From the cell containing the given text, extract its center point as (X, Y) coordinate. 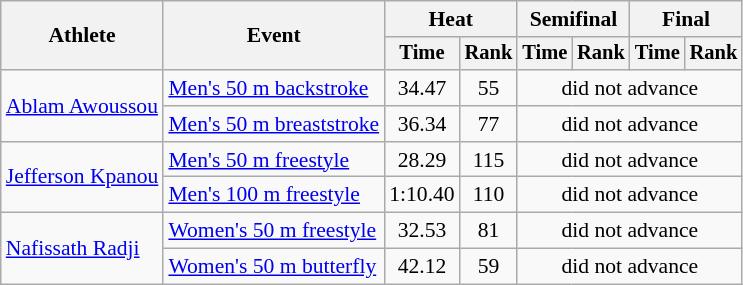
110 (489, 195)
34.47 (422, 88)
Jefferson Kpanou (82, 178)
Women's 50 m butterfly (274, 267)
Ablam Awoussou (82, 106)
Women's 50 m freestyle (274, 231)
Men's 50 m freestyle (274, 160)
Final (686, 19)
Heat (450, 19)
32.53 (422, 231)
Semifinal (573, 19)
42.12 (422, 267)
28.29 (422, 160)
Men's 50 m breaststroke (274, 124)
59 (489, 267)
55 (489, 88)
Athlete (82, 36)
81 (489, 231)
Event (274, 36)
1:10.40 (422, 195)
Nafissath Radji (82, 248)
36.34 (422, 124)
Men's 50 m backstroke (274, 88)
115 (489, 160)
77 (489, 124)
Men's 100 m freestyle (274, 195)
